Return the [x, y] coordinate for the center point of the cell that contains the specified text.  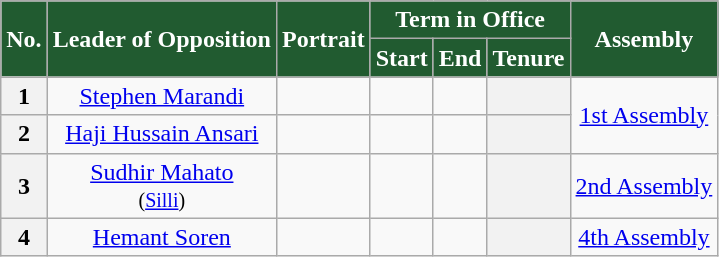
1st Assembly [644, 115]
2nd Assembly [644, 186]
Sudhir Mahato(Silli) [162, 186]
No. [24, 39]
End [460, 58]
Hemant Soren [162, 237]
4 [24, 237]
Haji Hussain Ansari [162, 134]
4th Assembly [644, 237]
3 [24, 186]
2 [24, 134]
Leader of Opposition [162, 39]
Assembly [644, 39]
Term in Office [470, 20]
Tenure [528, 58]
Portrait [323, 39]
Start [402, 58]
1 [24, 96]
Stephen Marandi [162, 96]
